Scan for the cell matching the given text and deliver its [x, y] coordinate at center. 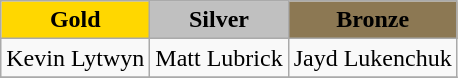
Silver [219, 20]
Bronze [372, 20]
Gold [76, 20]
Jayd Lukenchuk [372, 58]
Kevin Lytwyn [76, 58]
Matt Lubrick [219, 58]
